Find where the given text appears and provide that cell's center as [x, y] coordinate. 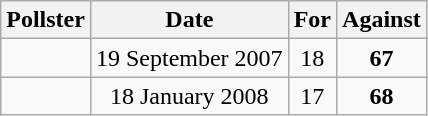
Against [382, 20]
17 [312, 96]
For [312, 20]
18 January 2008 [189, 96]
18 [312, 58]
19 September 2007 [189, 58]
68 [382, 96]
67 [382, 58]
Date [189, 20]
Pollster [46, 20]
